Locate the cell with the specified text and output its [X, Y] center coordinate. 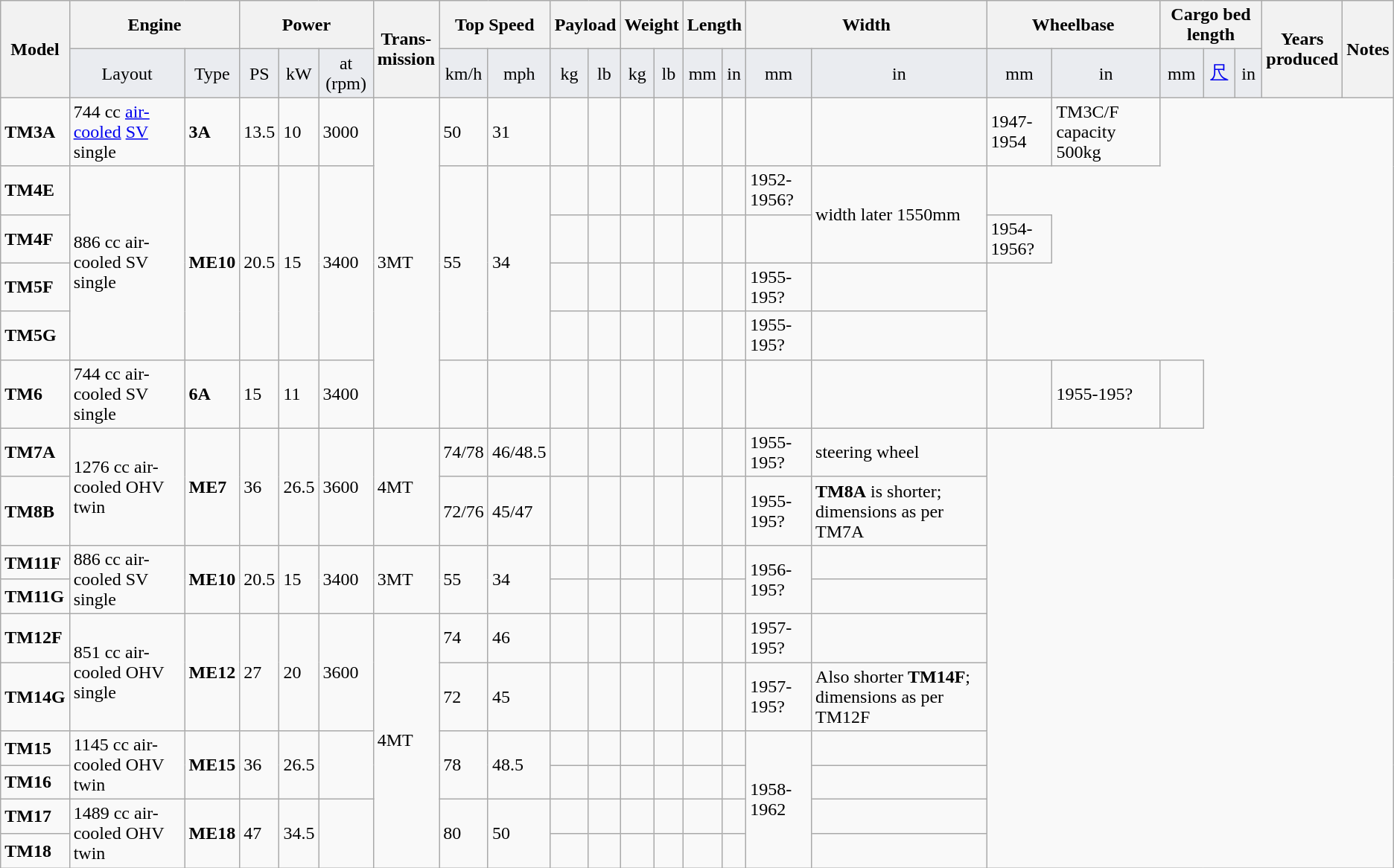
6A [212, 394]
ME18 [212, 834]
1958-1962 [779, 800]
TM7A [35, 453]
45 [519, 697]
1489 cc air-cooled OHV twin [127, 834]
ME12 [212, 671]
34.5 [299, 834]
74/78 [464, 453]
Wheelbase [1073, 25]
3A [212, 132]
48.5 [519, 765]
31 [519, 132]
10 [299, 132]
46/48.5 [519, 453]
27 [259, 671]
Width [867, 25]
Weight [652, 25]
78 [464, 765]
851 cc air-cooled OHV single [127, 671]
45/47 [519, 511]
1276 cc air-cooled OHV twin [127, 487]
TM8A is shorter; dimensions as per TM7A [900, 511]
TM3C/F capacity 500kg [1106, 132]
Yearsproduced [1302, 49]
3000 [346, 132]
13.5 [259, 132]
TM14G [35, 697]
TM8B [35, 511]
steering wheel [900, 453]
mph [519, 73]
80 [464, 834]
Type [212, 73]
Engine [155, 25]
km/h [464, 73]
TM18 [35, 851]
TM11G [35, 596]
Also shorter TM14F; dimensions as per TM12F [900, 697]
TM5F [35, 287]
at (rpm) [346, 73]
TM5G [35, 335]
46 [519, 637]
Payload [585, 25]
尺 [1220, 73]
Layout [127, 73]
20 [299, 671]
11 [299, 394]
TM17 [35, 817]
1145 cc air-cooled OHV twin [127, 765]
TM3A [35, 132]
Trans-mission [406, 49]
1956-195? [779, 579]
TM12F [35, 637]
72/76 [464, 511]
Power [307, 25]
Cargo bed length [1211, 25]
width later 1550mm [900, 214]
kW [299, 73]
PS [259, 73]
1947-1954 [1019, 132]
72 [464, 697]
TM11F [35, 562]
1954-1956? [1019, 238]
1952-1956? [779, 191]
TM4F [35, 238]
TM6 [35, 394]
74 [464, 637]
ME7 [212, 487]
Length [714, 25]
TM15 [35, 748]
TM4E [35, 191]
Notes [1369, 49]
TM16 [35, 782]
Top Speed [494, 25]
ME15 [212, 765]
Model [35, 49]
47 [259, 834]
